Extract the (X, Y) coordinate from the center of the cell holding the provided text.  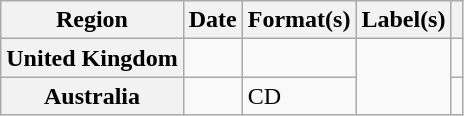
Format(s) (299, 20)
United Kingdom (92, 58)
CD (299, 96)
Label(s) (404, 20)
Date (212, 20)
Region (92, 20)
Australia (92, 96)
